Locate the cell with the specified text and output its (X, Y) center coordinate. 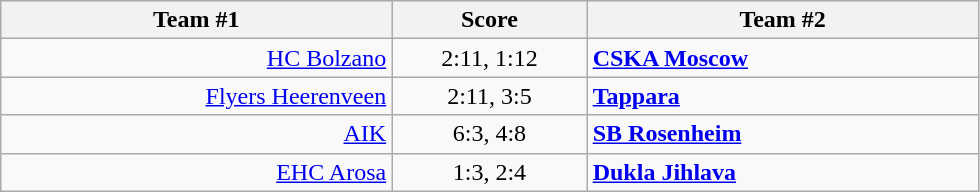
2:11, 1:12 (490, 58)
SB Rosenheim (782, 134)
Tappara (782, 96)
Team #1 (196, 20)
Team #2 (782, 20)
2:11, 3:5 (490, 96)
1:3, 2:4 (490, 172)
Score (490, 20)
CSKA Moscow (782, 58)
Flyers Heerenveen (196, 96)
6:3, 4:8 (490, 134)
HC Bolzano (196, 58)
EHC Arosa (196, 172)
AIK (196, 134)
Dukla Jihlava (782, 172)
